For the text-containing cell, return its midpoint in [x, y] coordinate format. 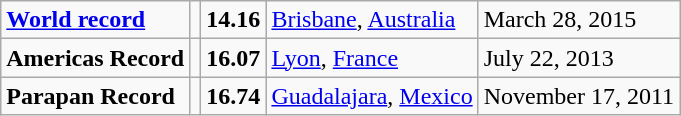
July 22, 2013 [578, 58]
Americas Record [96, 58]
16.07 [234, 58]
Lyon, France [372, 58]
14.16 [234, 20]
Brisbane, Australia [372, 20]
Guadalajara, Mexico [372, 96]
Parapan Record [96, 96]
March 28, 2015 [578, 20]
World record [96, 20]
November 17, 2011 [578, 96]
16.74 [234, 96]
